Search for the cell housing the specified text and yield its [x, y] center coordinate. 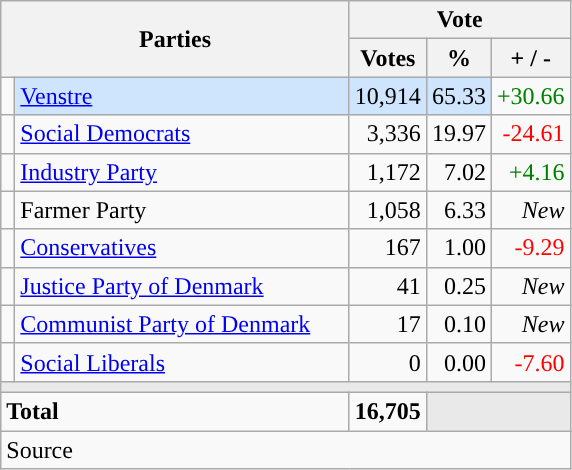
-9.29 [530, 248]
17 [388, 324]
Conservatives [182, 248]
+4.16 [530, 172]
+ / - [530, 58]
0.25 [458, 286]
Social Liberals [182, 362]
1,172 [388, 172]
7.02 [458, 172]
3,336 [388, 134]
Vote [460, 20]
41 [388, 286]
Total [176, 411]
Industry Party [182, 172]
6.33 [458, 210]
19.97 [458, 134]
% [458, 58]
65.33 [458, 96]
0 [388, 362]
Farmer Party [182, 210]
16,705 [388, 411]
Votes [388, 58]
Parties [176, 39]
1,058 [388, 210]
Source [286, 449]
Venstre [182, 96]
Communist Party of Denmark [182, 324]
0.00 [458, 362]
10,914 [388, 96]
+30.66 [530, 96]
-7.60 [530, 362]
0.10 [458, 324]
1.00 [458, 248]
Justice Party of Denmark [182, 286]
-24.61 [530, 134]
167 [388, 248]
Social Democrats [182, 134]
